Extract the (x, y) coordinate from the center of the cell holding the provided text.  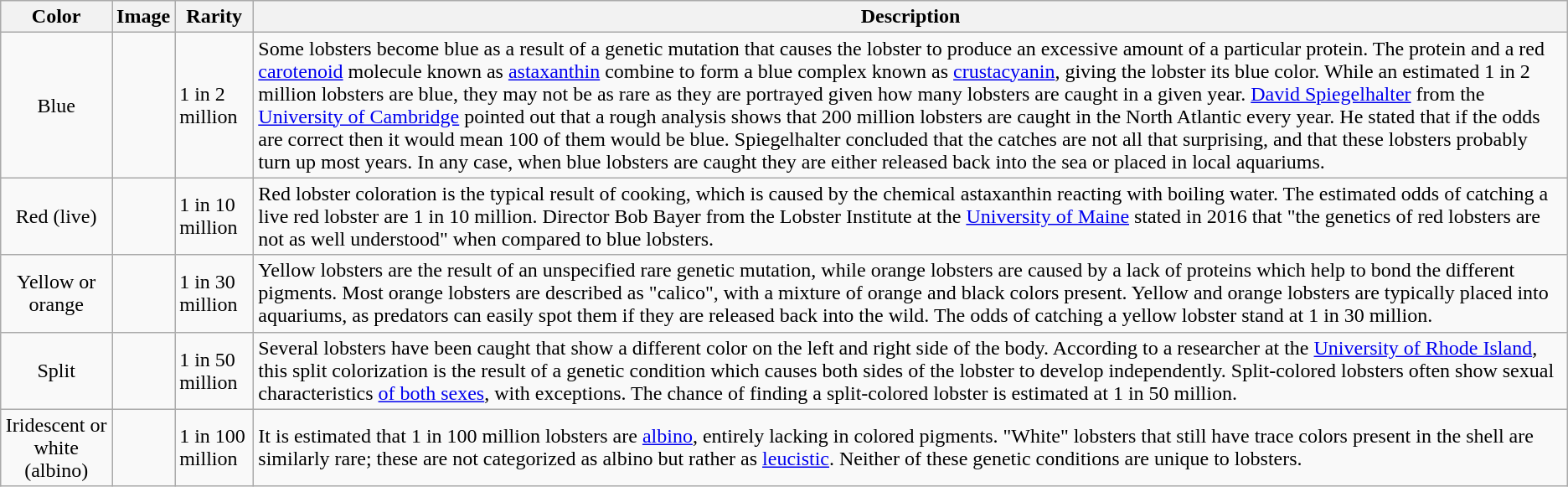
1 in 100 million (214, 448)
Yellow or orange (57, 293)
1 in 10 million (214, 216)
Color (57, 17)
Image (144, 17)
Split (57, 370)
1 in 30 million (214, 293)
Iridescent or white (albino) (57, 448)
Description (910, 17)
Rarity (214, 17)
1 in 50 million (214, 370)
Red (live) (57, 216)
1 in 2 million (214, 106)
Blue (57, 106)
